Output the [x, y] coordinate of the center of the cell containing the given text.  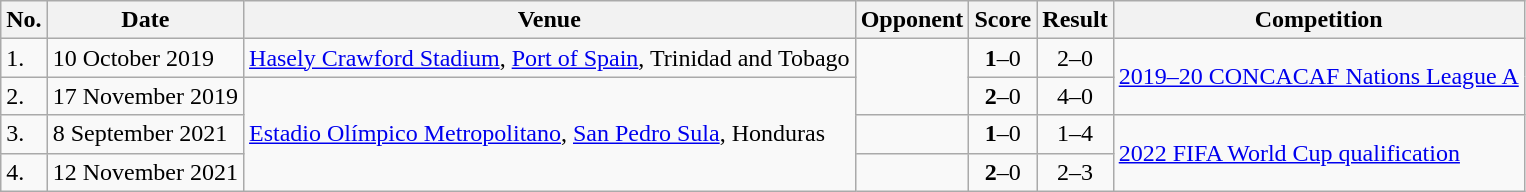
12 November 2021 [145, 172]
Estadio Olímpico Metropolitano, San Pedro Sula, Honduras [550, 134]
2019–20 CONCACAF Nations League A [1318, 77]
Hasely Crawford Stadium, Port of Spain, Trinidad and Tobago [550, 58]
10 October 2019 [145, 58]
Result [1075, 20]
Score [1003, 20]
2–3 [1075, 172]
3. [24, 134]
17 November 2019 [145, 96]
1. [24, 58]
2022 FIFA World Cup qualification [1318, 153]
2. [24, 96]
4–0 [1075, 96]
Competition [1318, 20]
Opponent [912, 20]
Venue [550, 20]
No. [24, 20]
1–4 [1075, 134]
4. [24, 172]
Date [145, 20]
8 September 2021 [145, 134]
